For the text-containing cell, return its midpoint in (x, y) coordinate format. 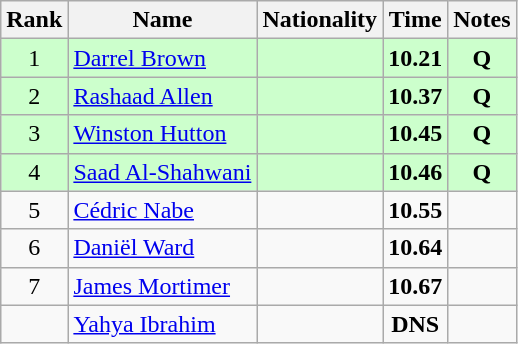
3 (34, 134)
7 (34, 286)
Rank (34, 20)
James Mortimer (162, 286)
10.21 (416, 58)
10.45 (416, 134)
10.55 (416, 210)
Name (162, 20)
Cédric Nabe (162, 210)
DNS (416, 324)
Rashaad Allen (162, 96)
Yahya Ibrahim (162, 324)
4 (34, 172)
1 (34, 58)
6 (34, 248)
2 (34, 96)
5 (34, 210)
Darrel Brown (162, 58)
10.64 (416, 248)
10.37 (416, 96)
Notes (482, 20)
10.67 (416, 286)
Saad Al-Shahwani (162, 172)
Nationality (320, 20)
Winston Hutton (162, 134)
10.46 (416, 172)
Time (416, 20)
Daniël Ward (162, 248)
